Search for the cell housing the specified text and yield its (X, Y) center coordinate. 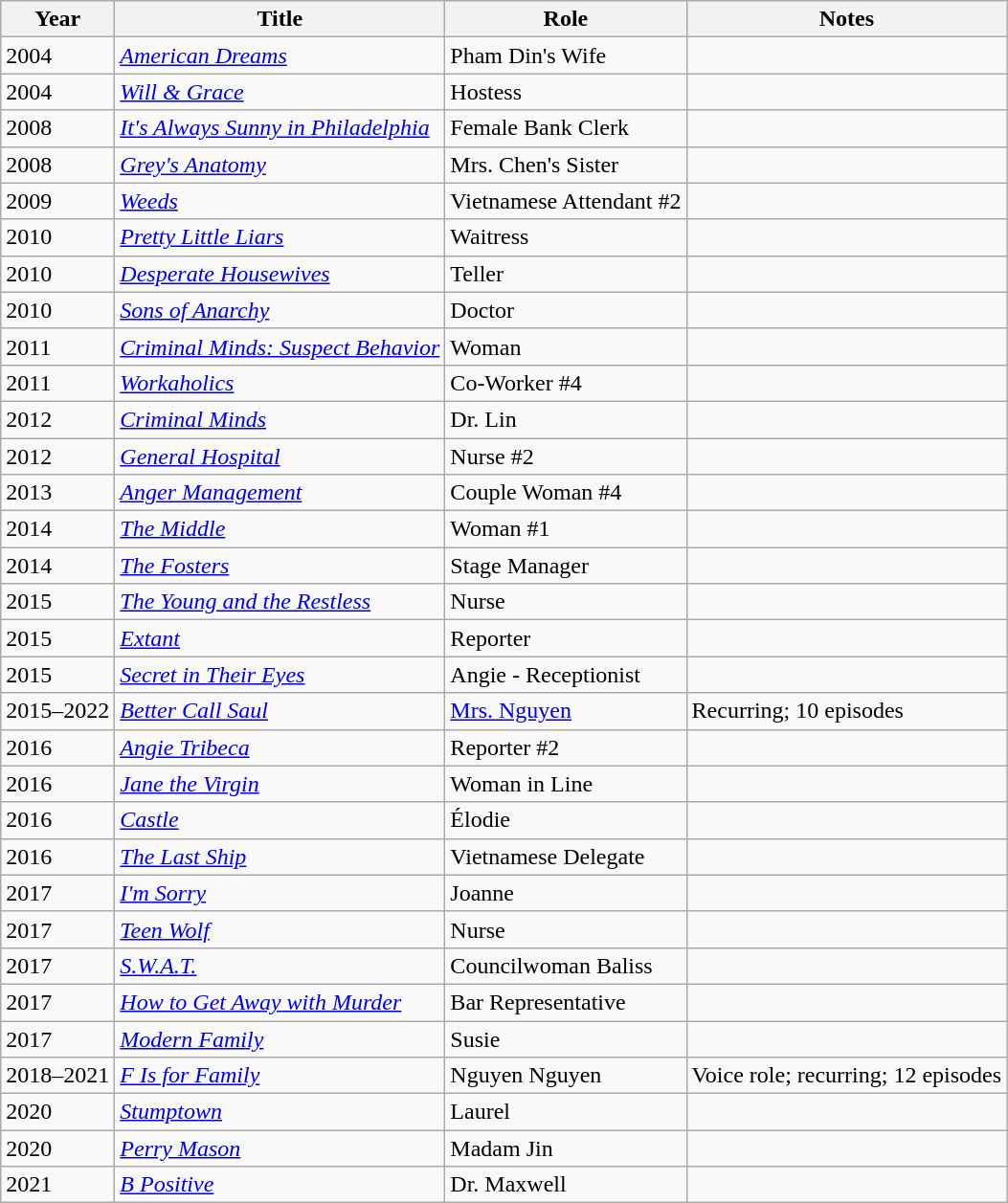
Stumptown (280, 1112)
The Last Ship (280, 857)
Stage Manager (566, 566)
Year (57, 19)
Vietnamese Attendant #2 (566, 201)
S.W.A.T. (280, 966)
Jane the Virgin (280, 784)
2009 (57, 201)
The Young and the Restless (280, 602)
B Positive (280, 1185)
Councilwoman Baliss (566, 966)
2015–2022 (57, 711)
Dr. Lin (566, 419)
Pham Din's Wife (566, 56)
Desperate Housewives (280, 274)
Dr. Maxwell (566, 1185)
Teen Wolf (280, 929)
Recurring; 10 episodes (846, 711)
Nguyen Nguyen (566, 1076)
Workaholics (280, 383)
Mrs. Chen's Sister (566, 165)
Will & Grace (280, 92)
Laurel (566, 1112)
Angie - Receptionist (566, 675)
Extant (280, 638)
It's Always Sunny in Philadelphia (280, 128)
Pretty Little Liars (280, 237)
Weeds (280, 201)
Secret in Their Eyes (280, 675)
Angie Tribeca (280, 747)
Bar Representative (566, 1002)
Female Bank Clerk (566, 128)
Grey's Anatomy (280, 165)
Perry Mason (280, 1148)
The Middle (280, 529)
Woman #1 (566, 529)
Couple Woman #4 (566, 493)
The Fosters (280, 566)
Joanne (566, 893)
I'm Sorry (280, 893)
How to Get Away with Murder (280, 1002)
Susie (566, 1038)
2013 (57, 493)
Anger Management (280, 493)
Madam Jin (566, 1148)
Élodie (566, 820)
Woman in Line (566, 784)
Sons of Anarchy (280, 310)
Better Call Saul (280, 711)
Woman (566, 346)
Reporter #2 (566, 747)
Criminal Minds: Suspect Behavior (280, 346)
Modern Family (280, 1038)
Teller (566, 274)
Castle (280, 820)
2018–2021 (57, 1076)
General Hospital (280, 457)
Nurse #2 (566, 457)
Co-Worker #4 (566, 383)
Title (280, 19)
Criminal Minds (280, 419)
Doctor (566, 310)
F Is for Family (280, 1076)
Reporter (566, 638)
Voice role; recurring; 12 episodes (846, 1076)
2021 (57, 1185)
Hostess (566, 92)
Vietnamese Delegate (566, 857)
Role (566, 19)
American Dreams (280, 56)
Waitress (566, 237)
Mrs. Nguyen (566, 711)
Notes (846, 19)
